Search for the cell housing the specified text and yield its [X, Y] center coordinate. 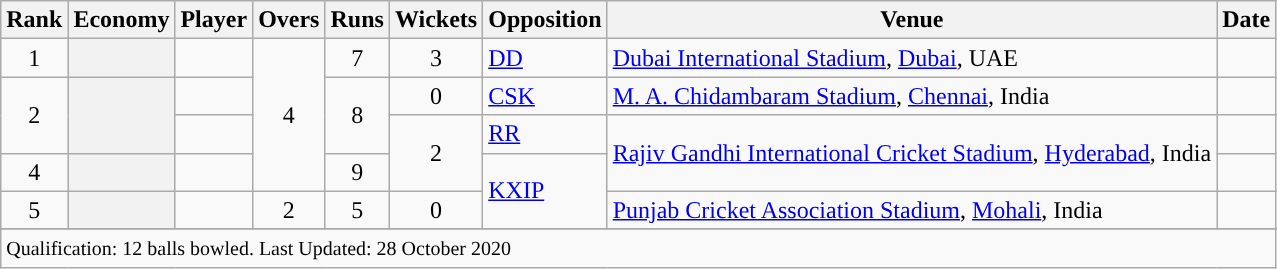
M. A. Chidambaram Stadium, Chennai, India [912, 96]
Wickets [436, 20]
CSK [545, 96]
Venue [912, 20]
3 [436, 58]
8 [357, 115]
DD [545, 58]
Overs [289, 20]
RR [545, 134]
Dubai International Stadium, Dubai, UAE [912, 58]
Economy [122, 20]
KXIP [545, 191]
7 [357, 58]
Player [214, 20]
9 [357, 172]
Runs [357, 20]
Rank [34, 20]
Rajiv Gandhi International Cricket Stadium, Hyderabad, India [912, 153]
Qualification: 12 balls bowled. Last Updated: 28 October 2020 [638, 248]
1 [34, 58]
Punjab Cricket Association Stadium, Mohali, India [912, 210]
Date [1246, 20]
Opposition [545, 20]
